Return (X, Y) of the center of cell containing provided text 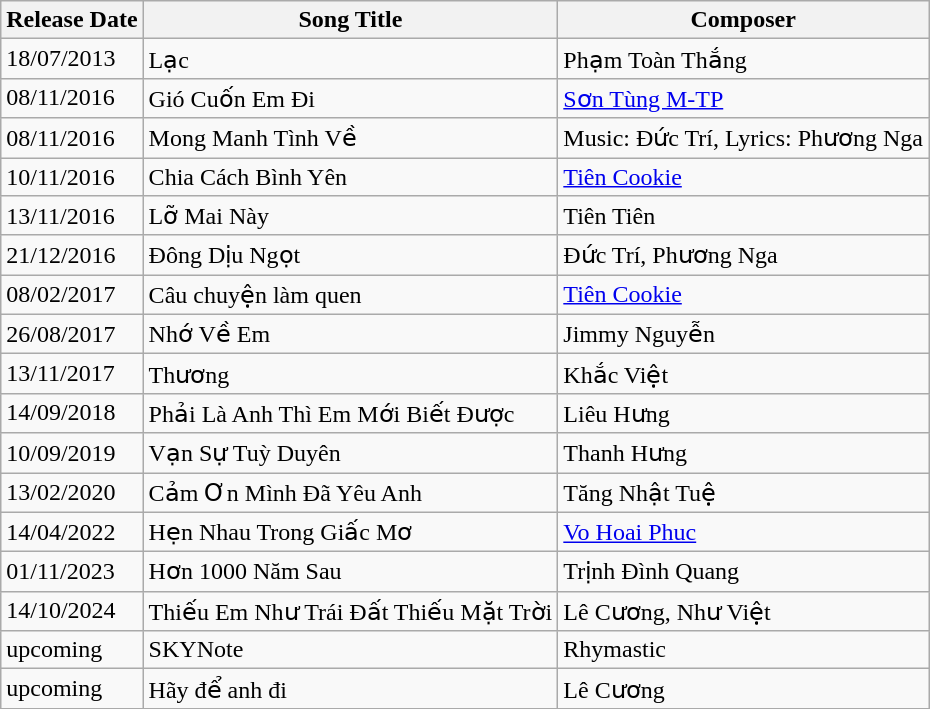
Thương (350, 374)
26/08/2017 (72, 334)
Sơn Tùng M-TP (744, 98)
Jimmy Nguyễn (744, 334)
14/10/2024 (72, 611)
Mong Manh Tình Về (350, 138)
Music: Đức Trí, Lyrics: Phương Nga (744, 138)
Hãy để anh đi (350, 689)
18/07/2013 (72, 59)
Vạn Sự Tuỳ Duyên (350, 453)
Hẹn Nhau Trong Giấc Mơ (350, 532)
Lê Cương (744, 689)
Thanh Hưng (744, 453)
Liêu Hưng (744, 413)
Phải Là Anh Thì Em Mới Biết Được (350, 413)
Đông Dịu Ngọt (350, 255)
14/04/2022 (72, 532)
Rhymastic (744, 650)
14/09/2018 (72, 413)
21/12/2016 (72, 255)
SKYNote (350, 650)
Hơn 1000 Năm Sau (350, 572)
Vo Hoai Phuc (744, 532)
08/02/2017 (72, 295)
Trịnh Đình Quang (744, 572)
13/02/2020 (72, 492)
Câu chuyện làm quen (350, 295)
Song Title (350, 20)
Lạc (350, 59)
Composer (744, 20)
10/09/2019 (72, 453)
Đức Trí, Phương Nga (744, 255)
Nhớ Về Em (350, 334)
Khắc Việt (744, 374)
Thiếu Em Như Trái Đất Thiếu Mặt Trời (350, 611)
Release Date (72, 20)
Gió Cuốn Em Đi (350, 98)
Tăng Nhật Tuệ (744, 492)
Phạm Toàn Thắng (744, 59)
Lê Cương, Như Việt (744, 611)
13/11/2016 (72, 216)
13/11/2017 (72, 374)
Lỡ Mai Này (350, 216)
Cảm Ơn Mình Đã Yêu Anh (350, 492)
10/11/2016 (72, 177)
Tiên Tiên (744, 216)
Chia Cách Bình Yên (350, 177)
01/11/2023 (72, 572)
